Capture the cell that displays the provided text and extract its [x, y] central coordinate. 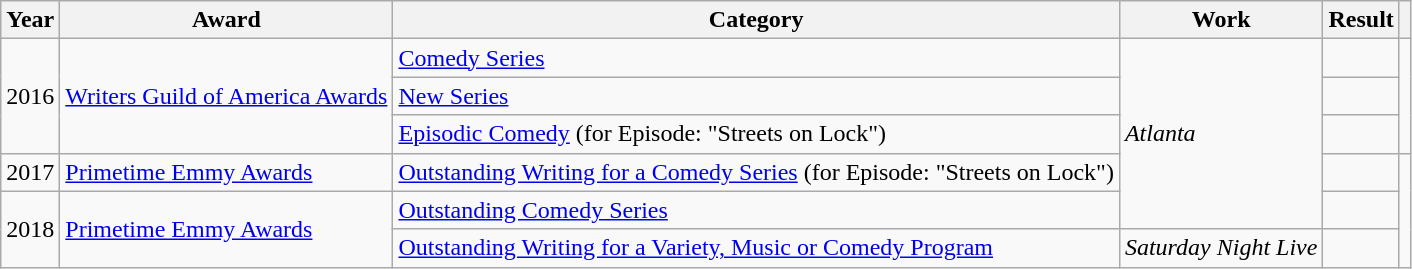
Award [226, 20]
2016 [30, 96]
Episodic Comedy (for Episode: "Streets on Lock") [756, 134]
Outstanding Writing for a Variety, Music or Comedy Program [756, 248]
Outstanding Comedy Series [756, 210]
New Series [756, 96]
Saturday Night Live [1221, 248]
Writers Guild of America Awards [226, 96]
Comedy Series [756, 58]
Result [1361, 20]
Atlanta [1221, 134]
Work [1221, 20]
Outstanding Writing for a Comedy Series (for Episode: "Streets on Lock") [756, 172]
2017 [30, 172]
Year [30, 20]
2018 [30, 229]
Category [756, 20]
